Pinpoint the cell where the given text exists, returning its (X, Y) midpoint coordinate. 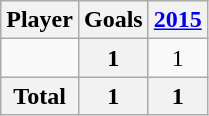
Player (40, 20)
Total (40, 96)
Goals (113, 20)
2015 (178, 20)
